Extract the (x, y) coordinate from the center of the cell holding the provided text.  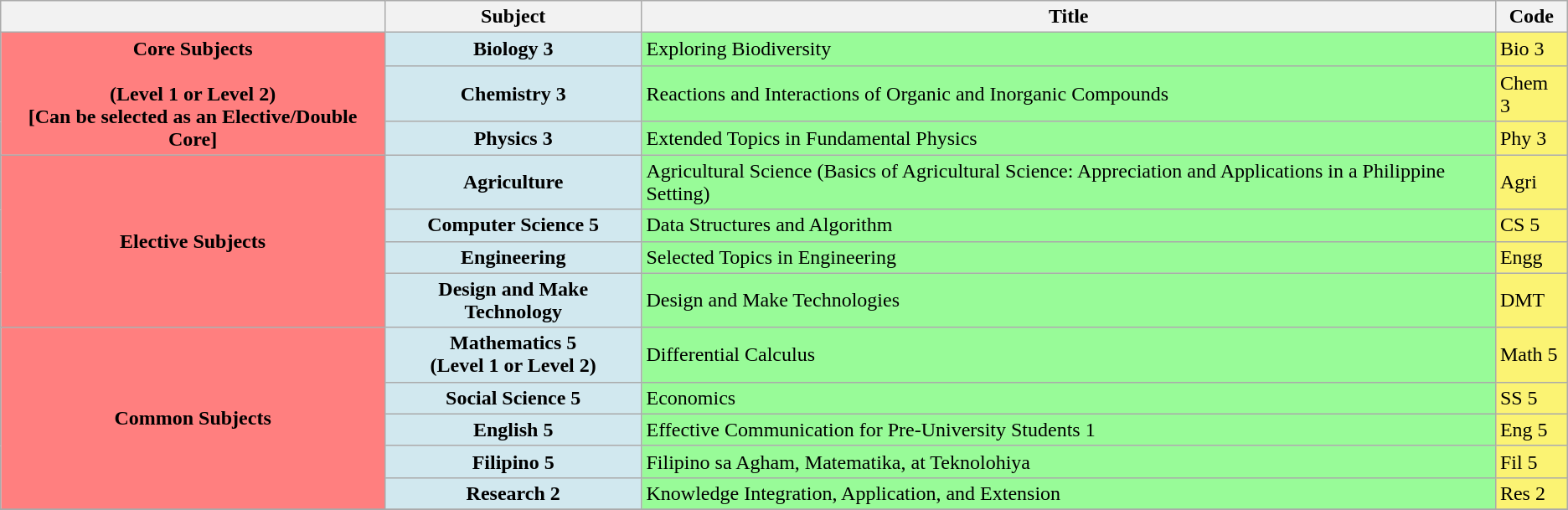
CS 5 (1531, 225)
Chemistry 3 (513, 94)
Phy 3 (1531, 137)
Mathematics 5 (Level 1 or Level 2) (513, 355)
Agricultural Science (Basics of Agricultural Science: Appreciation and Applications in a Philippine Setting) (1069, 183)
DMT (1531, 300)
Filipino sa Agham, Matematika, at Teknolohiya (1069, 461)
Fil 5 (1531, 461)
Computer Science 5 (513, 225)
Reactions and Interactions of Organic and Inorganic Compounds (1069, 94)
Bio 3 (1531, 49)
Code (1531, 17)
Design and Make Technologies (1069, 300)
Data Structures and Algorithm (1069, 225)
Biology 3 (513, 49)
Extended Topics in Fundamental Physics (1069, 137)
Chem 3 (1531, 94)
Selected Topics in Engineering (1069, 257)
Differential Calculus (1069, 355)
Engineering (513, 257)
Effective Communication for Pre-University Students 1 (1069, 430)
Subject (513, 17)
Core Subjects (Level 1 or Level 2) [Can be selected as an Elective/Double Core] (193, 94)
Common Subjects (193, 419)
Exploring Biodiversity (1069, 49)
Title (1069, 17)
Engg (1531, 257)
Eng 5 (1531, 430)
Math 5 (1531, 355)
Social Science 5 (513, 398)
Knowledge Integration, Application, and Extension (1069, 493)
Economics (1069, 398)
Agri (1531, 183)
Filipino 5 (513, 461)
SS 5 (1531, 398)
Design and Make Technology (513, 300)
English 5 (513, 430)
Research 2 (513, 493)
Elective Subjects (193, 241)
Physics 3 (513, 137)
Agriculture (513, 183)
Res 2 (1531, 493)
